Provide the (X, Y) coordinate of the cell's center where the given text is located.  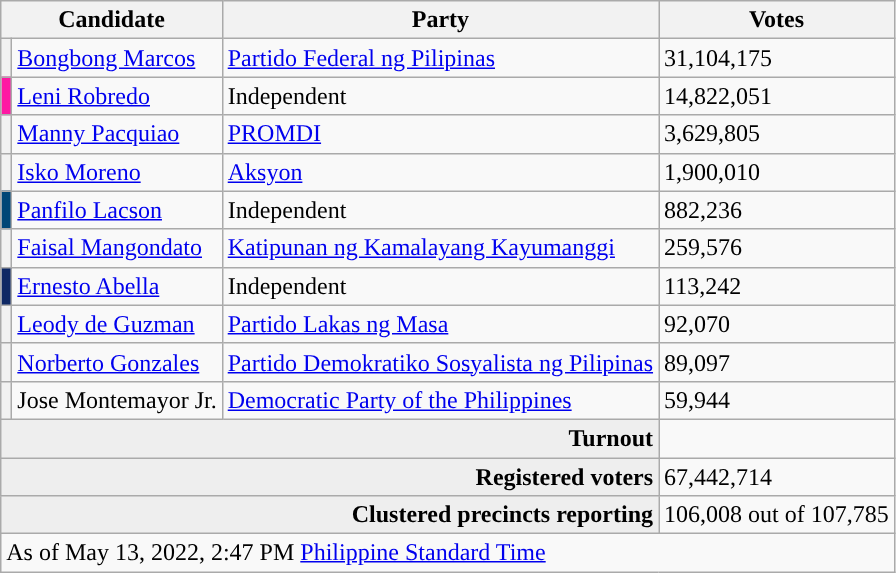
59,944 (777, 400)
Panfilo Lacson (117, 210)
Katipunan ng Kamalayang Kayumanggi (440, 248)
Leody de Guzman (117, 324)
14,822,051 (777, 96)
89,097 (777, 362)
Turnout (330, 438)
As of May 13, 2022, 2:47 PM Philippine Standard Time (448, 553)
Manny Pacquiao (117, 134)
Clustered precincts reporting (330, 515)
Leni Robredo (117, 96)
PROMDI (440, 134)
67,442,714 (777, 477)
Bongbong Marcos (117, 58)
Aksyon (440, 172)
Partido Federal ng Pilipinas (440, 58)
Faisal Mangondato (117, 248)
Party (440, 20)
882,236 (777, 210)
Norberto Gonzales (117, 362)
Votes (777, 20)
259,576 (777, 248)
Democratic Party of the Philippines (440, 400)
Partido Demokratiko Sosyalista ng Pilipinas (440, 362)
Candidate (112, 20)
113,242 (777, 286)
Registered voters (330, 477)
3,629,805 (777, 134)
Partido Lakas ng Masa (440, 324)
92,070 (777, 324)
106,008 out of 107,785 (777, 515)
Ernesto Abella (117, 286)
Jose Montemayor Jr. (117, 400)
1,900,010 (777, 172)
Isko Moreno (117, 172)
31,104,175 (777, 58)
